Scan for the cell matching the given text and deliver its (x, y) coordinate at center. 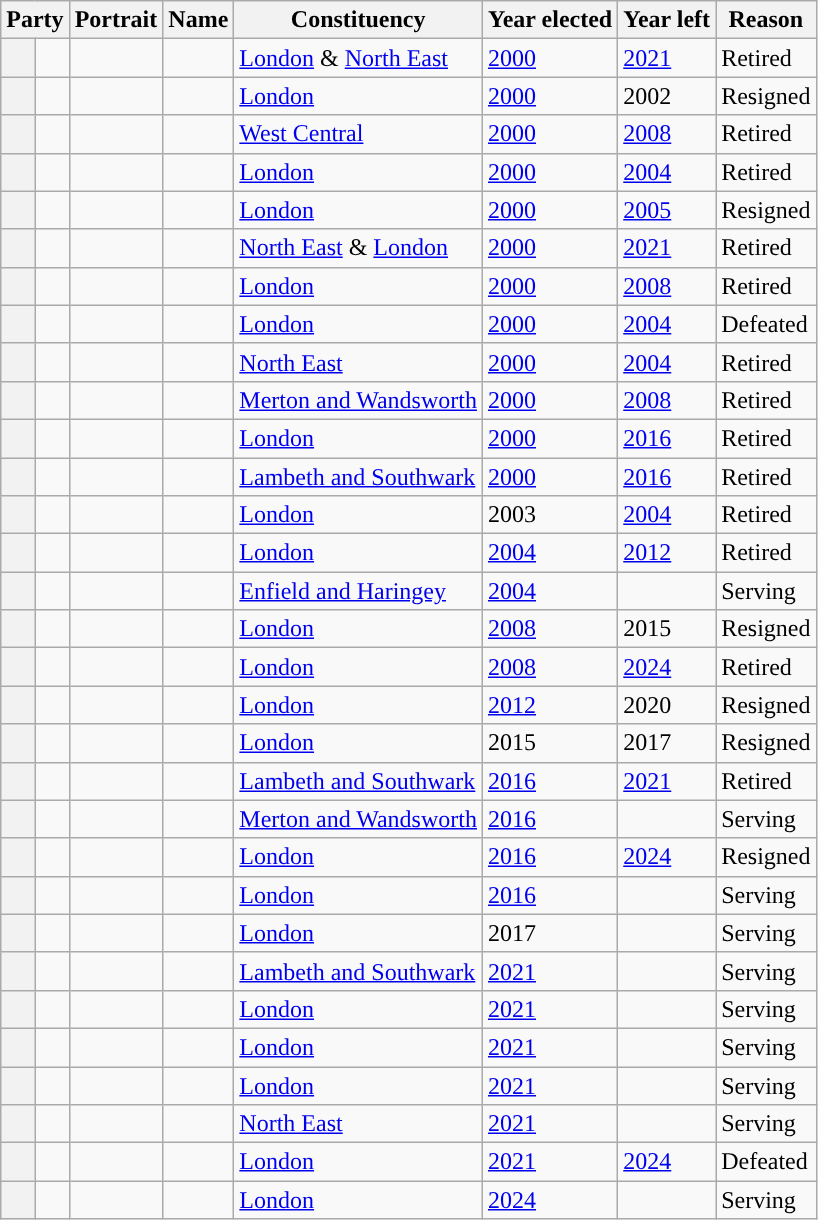
Party (35, 20)
West Central (358, 134)
2020 (667, 705)
Name (198, 20)
Portrait (116, 20)
London & North East (358, 58)
Enfield and Haringey (358, 591)
2003 (550, 515)
2002 (667, 96)
Year elected (550, 20)
Year left (667, 20)
Constituency (358, 20)
North East & London (358, 248)
Reason (766, 20)
2005 (667, 210)
